Detect which cell encompasses the target text, then output its (x, y) center coordinate. 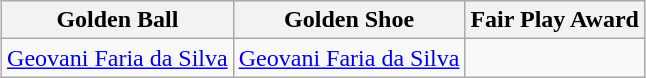
Golden Ball (118, 20)
Golden Shoe (349, 20)
Fair Play Award (555, 20)
